Identify which cell holds the provided text, then report its [x, y] central coordinate. 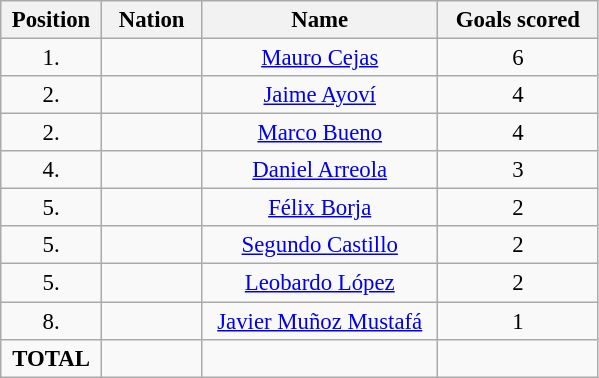
Marco Bueno [320, 133]
Leobardo López [320, 283]
Félix Borja [320, 208]
6 [518, 58]
Name [320, 20]
4. [52, 170]
Jaime Ayoví [320, 95]
1 [518, 321]
Daniel Arreola [320, 170]
TOTAL [52, 358]
8. [52, 321]
1. [52, 58]
Nation [152, 20]
Goals scored [518, 20]
Javier Muñoz Mustafá [320, 321]
3 [518, 170]
Mauro Cejas [320, 58]
Segundo Castillo [320, 245]
Position [52, 20]
